Locate the cell with the specified text and output its (x, y) center coordinate. 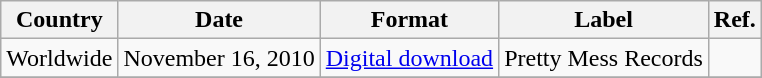
Label (604, 20)
Digital download (409, 58)
Date (219, 20)
Pretty Mess Records (604, 58)
November 16, 2010 (219, 58)
Format (409, 20)
Country (60, 20)
Ref. (734, 20)
Worldwide (60, 58)
